Pinpoint the cell where the given text exists, returning its (x, y) midpoint coordinate. 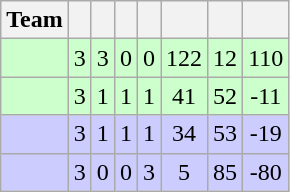
41 (184, 96)
-80 (266, 172)
12 (226, 58)
-19 (266, 134)
53 (226, 134)
85 (226, 172)
-11 (266, 96)
52 (226, 96)
110 (266, 58)
Team (35, 20)
122 (184, 58)
5 (184, 172)
34 (184, 134)
